Return (x, y) of the center of cell containing provided text 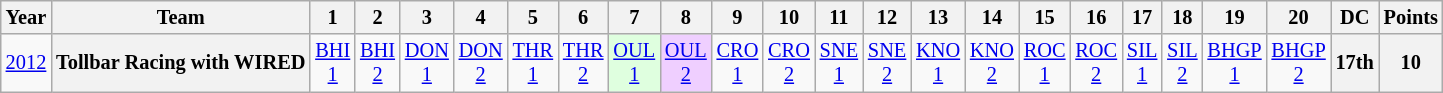
BHI1 (332, 63)
CRO2 (789, 63)
5 (533, 17)
12 (887, 17)
11 (839, 17)
4 (481, 17)
20 (1299, 17)
DON1 (427, 63)
7 (634, 17)
2 (378, 17)
Team (180, 17)
13 (938, 17)
2012 (26, 63)
9 (738, 17)
18 (1182, 17)
ROC1 (1045, 63)
OUL2 (686, 63)
BHGP2 (1299, 63)
Points (1411, 17)
Year (26, 17)
19 (1234, 17)
KNO1 (938, 63)
CRO1 (738, 63)
1 (332, 17)
OUL1 (634, 63)
3 (427, 17)
17th (1355, 63)
8 (686, 17)
Tollbar Racing with WIRED (180, 63)
BHI2 (378, 63)
DC (1355, 17)
SIL1 (1142, 63)
DON2 (481, 63)
6 (583, 17)
THR1 (533, 63)
17 (1142, 17)
16 (1096, 17)
THR2 (583, 63)
SIL2 (1182, 63)
14 (992, 17)
ROC2 (1096, 63)
BHGP1 (1234, 63)
15 (1045, 17)
SNE1 (839, 63)
KNO2 (992, 63)
SNE2 (887, 63)
